Provide the (X, Y) coordinate of the cell's center where the given text is located.  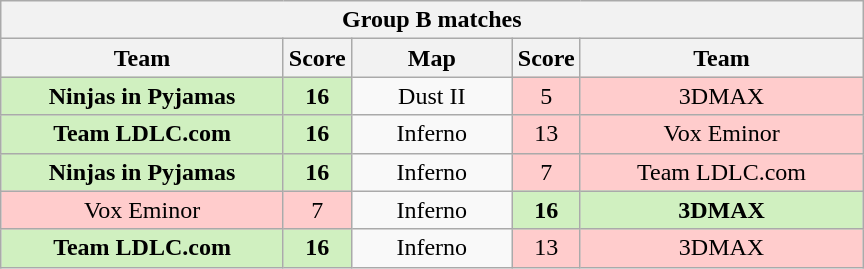
Map (432, 58)
5 (546, 96)
Group B matches (432, 20)
Dust II (432, 96)
